Extract the (X, Y) coordinate from the center of the cell holding the provided text.  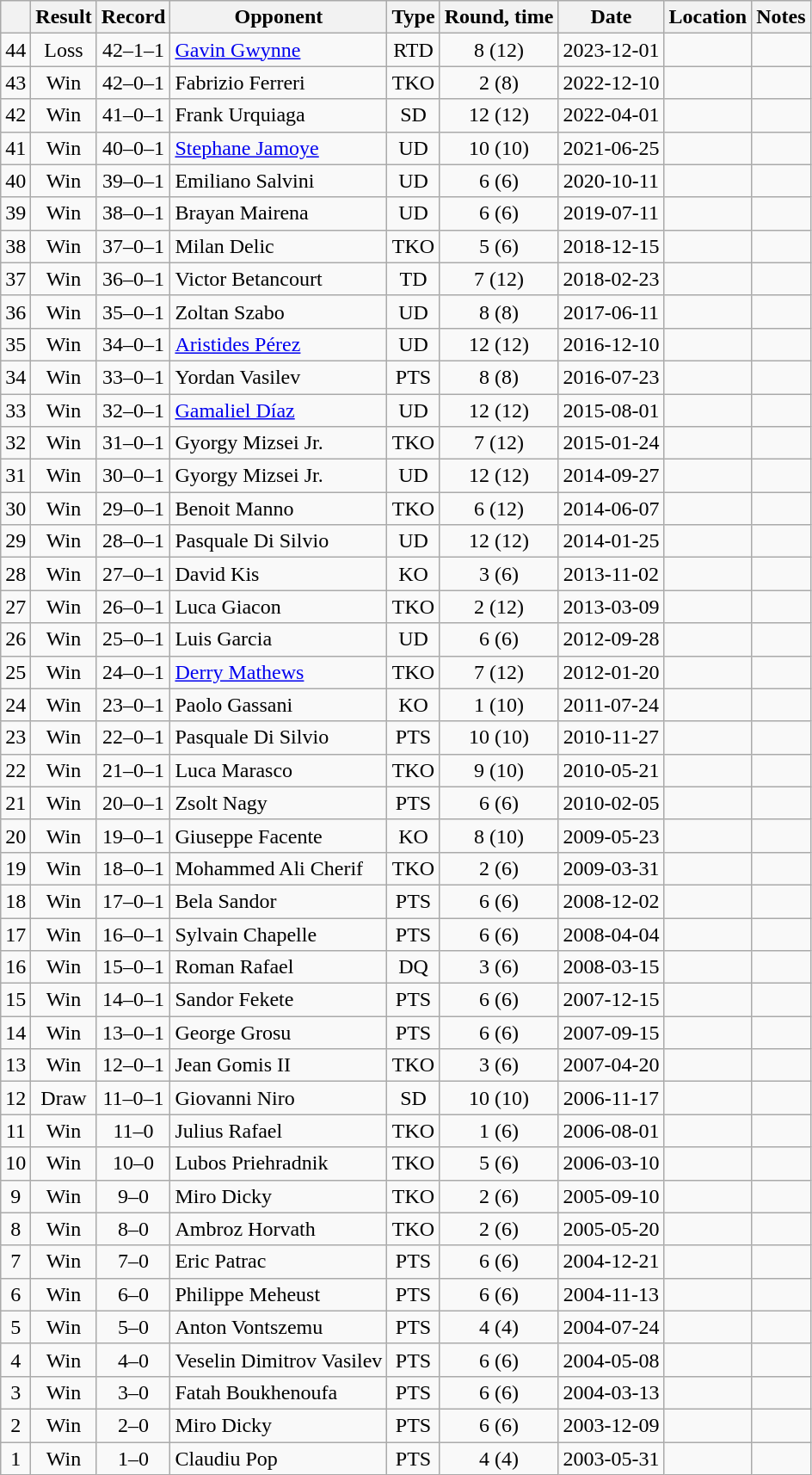
2 (12) (499, 607)
Yordan Vasilev (279, 377)
Mohammed Ali Cherif (279, 868)
Bela Sandor (279, 901)
2022-04-01 (611, 115)
2019-07-11 (611, 213)
Veselin Dimitrov Vasilev (279, 1360)
16 (15, 967)
2006-08-01 (611, 1131)
4–0 (133, 1360)
2–0 (133, 1425)
2006-03-10 (611, 1163)
2005-09-10 (611, 1196)
2012-01-20 (611, 672)
21–0–1 (133, 770)
2009-05-23 (611, 836)
27 (15, 607)
2013-11-02 (611, 574)
40–0–1 (133, 148)
23–0–1 (133, 705)
1 (10) (499, 705)
2007-12-15 (611, 1000)
2015-08-01 (611, 410)
1–0 (133, 1459)
Julius Rafael (279, 1131)
Frank Urquiaga (279, 115)
37 (15, 279)
30–0–1 (133, 476)
9–0 (133, 1196)
11–0–1 (133, 1098)
32 (15, 443)
38 (15, 246)
18–0–1 (133, 868)
2014-01-25 (611, 541)
Fatah Boukhenoufa (279, 1392)
Philippe Meheust (279, 1294)
12 (15, 1098)
2017-06-11 (611, 312)
18 (15, 901)
2018-02-23 (611, 279)
26 (15, 639)
6 (12) (499, 509)
Date (611, 17)
43 (15, 83)
8–0 (133, 1229)
Sandor Fekete (279, 1000)
2015-01-24 (611, 443)
TD (413, 279)
2006-11-17 (611, 1098)
2016-12-10 (611, 344)
28–0–1 (133, 541)
2020-10-11 (611, 181)
20–0–1 (133, 803)
Sylvain Chapelle (279, 934)
Lubos Priehradnik (279, 1163)
33 (15, 410)
19–0–1 (133, 836)
3 (15, 1392)
4 (15, 1360)
2 (15, 1425)
Gamaliel Díaz (279, 410)
Derry Mathews (279, 672)
15–0–1 (133, 967)
2007-09-15 (611, 1033)
Record (133, 17)
27–0–1 (133, 574)
2008-12-02 (611, 901)
24–0–1 (133, 672)
1 (15, 1459)
Giuseppe Facente (279, 836)
36–0–1 (133, 279)
31–0–1 (133, 443)
2004-11-13 (611, 1294)
36 (15, 312)
33–0–1 (133, 377)
22 (15, 770)
Roman Rafael (279, 967)
2008-04-04 (611, 934)
7–0 (133, 1262)
42–0–1 (133, 83)
25–0–1 (133, 639)
7 (15, 1262)
Milan Delic (279, 246)
14–0–1 (133, 1000)
Luca Marasco (279, 770)
41–0–1 (133, 115)
2013-03-09 (611, 607)
Loss (64, 50)
14 (15, 1033)
Anton Vontszemu (279, 1327)
6–0 (133, 1294)
Opponent (279, 17)
Location (708, 17)
2021-06-25 (611, 148)
2007-04-20 (611, 1065)
30 (15, 509)
2010-11-27 (611, 737)
2014-09-27 (611, 476)
41 (15, 148)
24 (15, 705)
8 (10) (499, 836)
5–0 (133, 1327)
Luis Garcia (279, 639)
2004-03-13 (611, 1392)
2011-07-24 (611, 705)
34–0–1 (133, 344)
39 (15, 213)
2010-02-05 (611, 803)
1 (6) (499, 1131)
RTD (413, 50)
2014-06-07 (611, 509)
25 (15, 672)
Brayan Mairena (279, 213)
17–0–1 (133, 901)
26–0–1 (133, 607)
Type (413, 17)
9 (10) (499, 770)
Round, time (499, 17)
Fabrizio Ferreri (279, 83)
Victor Betancourt (279, 279)
Draw (64, 1098)
Giovanni Niro (279, 1098)
2008-03-15 (611, 967)
21 (15, 803)
Notes (781, 17)
DQ (413, 967)
13 (15, 1065)
34 (15, 377)
32–0–1 (133, 410)
12–0–1 (133, 1065)
5 (15, 1327)
George Grosu (279, 1033)
37–0–1 (133, 246)
Ambroz Horvath (279, 1229)
2022-12-10 (611, 83)
20 (15, 836)
31 (15, 476)
2003-05-31 (611, 1459)
35 (15, 344)
Zoltan Szabo (279, 312)
42–1–1 (133, 50)
Aristides Pérez (279, 344)
17 (15, 934)
Emiliano Salvini (279, 181)
2023-12-01 (611, 50)
2012-09-28 (611, 639)
10 (15, 1163)
2016-07-23 (611, 377)
Stephane Jamoye (279, 148)
2005-05-20 (611, 1229)
19 (15, 868)
8 (15, 1229)
11–0 (133, 1131)
38–0–1 (133, 213)
Benoit Manno (279, 509)
2010-05-21 (611, 770)
2004-05-08 (611, 1360)
11 (15, 1131)
2004-12-21 (611, 1262)
Jean Gomis II (279, 1065)
40 (15, 181)
9 (15, 1196)
13–0–1 (133, 1033)
39–0–1 (133, 181)
Eric Patrac (279, 1262)
6 (15, 1294)
35–0–1 (133, 312)
2003-12-09 (611, 1425)
8 (12) (499, 50)
Zsolt Nagy (279, 803)
28 (15, 574)
2 (8) (499, 83)
42 (15, 115)
David Kis (279, 574)
23 (15, 737)
29–0–1 (133, 509)
10–0 (133, 1163)
16–0–1 (133, 934)
Gavin Gwynne (279, 50)
15 (15, 1000)
29 (15, 541)
44 (15, 50)
Claudiu Pop (279, 1459)
2018-12-15 (611, 246)
3–0 (133, 1392)
2009-03-31 (611, 868)
22–0–1 (133, 737)
Luca Giacon (279, 607)
Paolo Gassani (279, 705)
2004-07-24 (611, 1327)
Result (64, 17)
